Search for the cell housing the specified text and yield its [x, y] center coordinate. 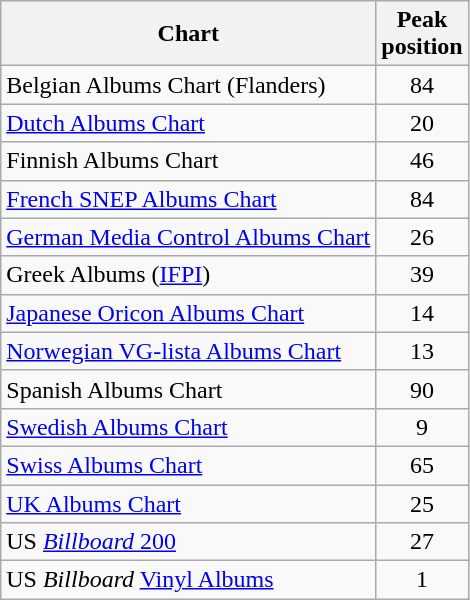
Swedish Albums Chart [188, 427]
46 [422, 161]
Swiss Albums Chart [188, 465]
Norwegian VG-lista Albums Chart [188, 351]
14 [422, 313]
26 [422, 237]
90 [422, 389]
French SNEP Albums Chart [188, 199]
UK Albums Chart [188, 503]
9 [422, 427]
Dutch Albums Chart [188, 123]
German Media Control Albums Chart [188, 237]
1 [422, 580]
20 [422, 123]
Greek Albums (IFPI) [188, 275]
Japanese Oricon Albums Chart [188, 313]
US Billboard 200 [188, 542]
Belgian Albums Chart (Flanders) [188, 85]
13 [422, 351]
US Billboard Vinyl Albums [188, 580]
65 [422, 465]
Finnish Albums Chart [188, 161]
27 [422, 542]
Chart [188, 34]
39 [422, 275]
Spanish Albums Chart [188, 389]
Peakposition [422, 34]
25 [422, 503]
